Identify which cell holds the provided text, then report its (x, y) central coordinate. 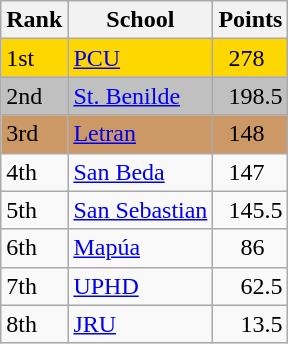
St. Benilde (140, 96)
86 (250, 248)
198.5 (250, 96)
1st (34, 58)
148 (250, 134)
6th (34, 248)
San Sebastian (140, 210)
278 (250, 58)
San Beda (140, 172)
JRU (140, 324)
Mapúa (140, 248)
145.5 (250, 210)
Letran (140, 134)
PCU (140, 58)
147 (250, 172)
School (140, 20)
2nd (34, 96)
7th (34, 286)
13.5 (250, 324)
8th (34, 324)
4th (34, 172)
5th (34, 210)
Points (250, 20)
Rank (34, 20)
UPHD (140, 286)
62.5 (250, 286)
3rd (34, 134)
